Locate the cell with the specified text and output its (x, y) center coordinate. 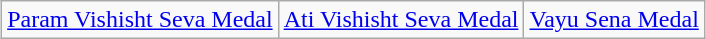
Param Vishisht Seva Medal (140, 20)
Vayu Sena Medal (614, 20)
Ati Vishisht Seva Medal (401, 20)
